Identify which cell holds the provided text, then report its [x, y] central coordinate. 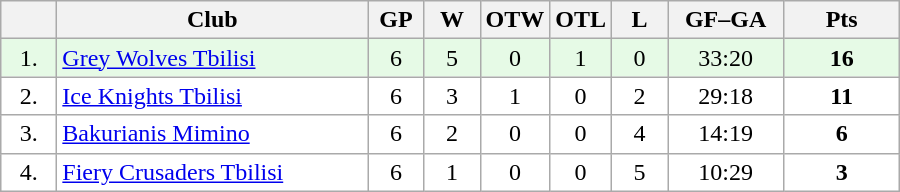
OTL [581, 20]
L [640, 20]
4 [640, 134]
4. [29, 172]
14:19 [726, 134]
OTW [515, 20]
10:29 [726, 172]
Grey Wolves Tbilisi [212, 58]
33:20 [726, 58]
1. [29, 58]
GF–GA [726, 20]
11 [842, 96]
29:18 [726, 96]
Club [212, 20]
Pts [842, 20]
W [452, 20]
Fiery Crusaders Tbilisi [212, 172]
2. [29, 96]
Bakurianis Mimino [212, 134]
3. [29, 134]
GP [396, 20]
Ice Knights Tbilisi [212, 96]
16 [842, 58]
